Output the (X, Y) coordinate of the center of the cell containing the given text.  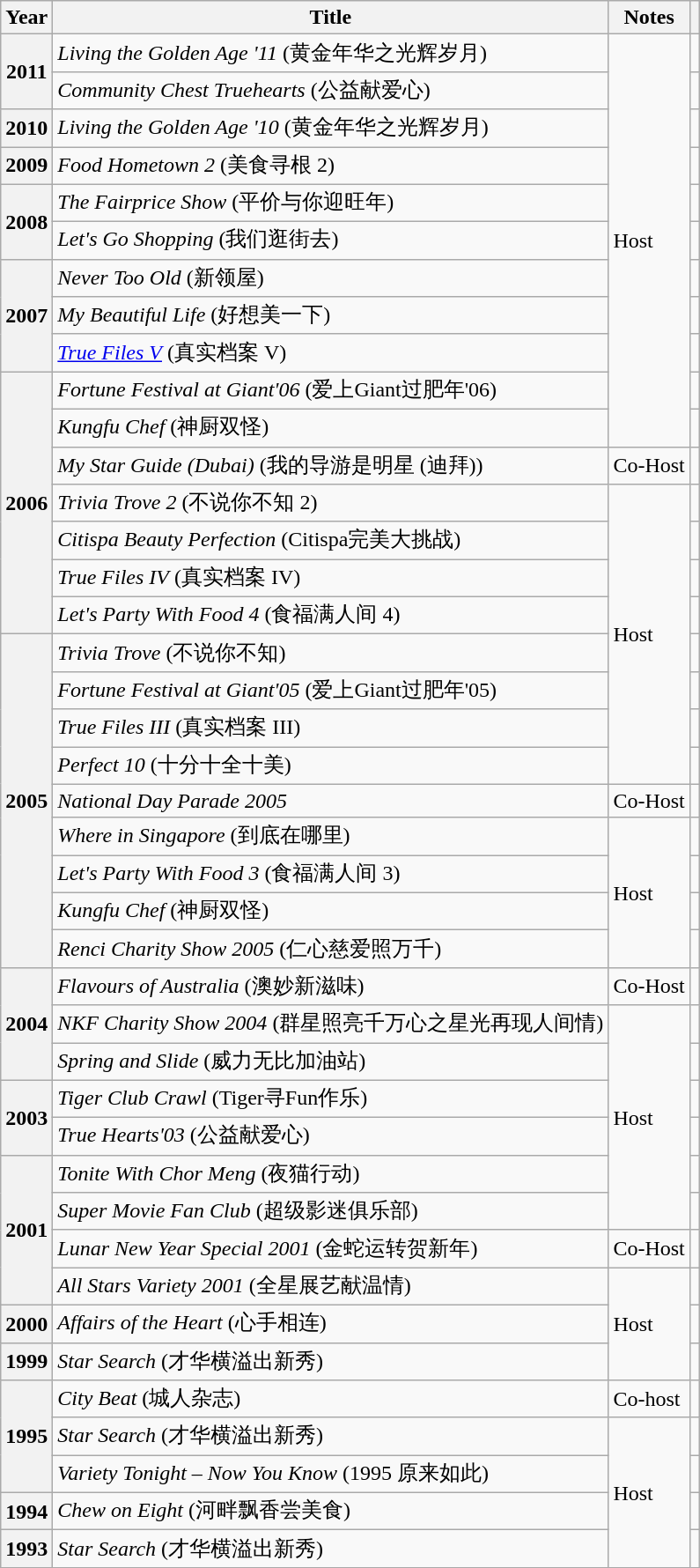
1999 (26, 1362)
The Fairprice Show (平价与你迎旺年) (331, 203)
City Beat (城人杂志) (331, 1399)
Community Chest Truehearts (公益献爱心) (331, 90)
Affairs of the Heart (心手相连) (331, 1323)
1993 (26, 1549)
Citispa Beauty Perfection (Citispa完美大挑战) (331, 541)
Fortune Festival at Giant'05 (爱上Giant过肥年'05) (331, 691)
2003 (26, 1117)
Living the Golden Age '11 (黄金年华之光辉岁月) (331, 53)
1994 (26, 1512)
Flavours of Australia (澳妙新滋味) (331, 987)
All Stars Variety 2001 (全星展艺献温情) (331, 1286)
NKF Charity Show 2004 (群星照亮千万心之星光再现人间情) (331, 1024)
True Files IV (真实档案 IV) (331, 578)
Tiger Club Crawl (Tiger寻Fun作乐) (331, 1099)
2004 (26, 1024)
Let's Party With Food 4 (食福满人间 4) (331, 615)
2007 (26, 315)
2000 (26, 1323)
Fortune Festival at Giant'06 (爱上Giant过肥年'06) (331, 391)
Title (331, 18)
2009 (26, 166)
Perfect 10 (十分十全十美) (331, 766)
Let's Go Shopping (我们逛街去) (331, 241)
National Day Parade 2005 (331, 801)
Year (26, 18)
Lunar New Year Special 2001 (金蛇运转贺新年) (331, 1249)
2005 (26, 802)
2001 (26, 1230)
Chew on Eight (河畔飘香尝美食) (331, 1512)
Spring and Slide (威力无比加油站) (331, 1062)
True Files III (真实档案 III) (331, 728)
Renci Charity Show 2005 (仁心慈爱照万千) (331, 950)
True Files V (真实档案 V) (331, 352)
Let's Party With Food 3 (食福满人间 3) (331, 874)
Variety Tonight – Now You Know (1995 原来如此) (331, 1475)
Where in Singapore (到底在哪里) (331, 837)
2008 (26, 222)
My Beautiful Life (好想美一下) (331, 315)
My Star Guide (Dubai) (我的导游是明星 (迪拜)) (331, 465)
Food Hometown 2 (美食寻根 2) (331, 166)
True Hearts'03 (公益献爱心) (331, 1136)
Tonite With Chor Meng (夜猫行动) (331, 1173)
Never Too Old (新领屋) (331, 278)
2010 (26, 129)
Living the Golden Age '10 (黄金年华之光辉岁月) (331, 129)
Trivia Trove 2 (不说你不知 2) (331, 504)
2006 (26, 503)
2011 (26, 72)
1995 (26, 1437)
Notes (649, 18)
Super Movie Fan Club (超级影迷俱乐部) (331, 1212)
Co-host (649, 1399)
Trivia Trove (不说你不知) (331, 654)
